Scan for the cell matching the given text and deliver its (x, y) coordinate at center. 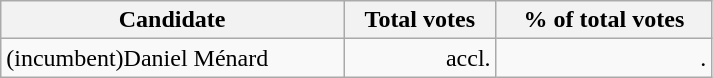
. (604, 58)
Total votes (420, 20)
(incumbent)Daniel Ménard (172, 58)
% of total votes (604, 20)
accl. (420, 58)
Candidate (172, 20)
